Locate the cell with the specified text and output its [X, Y] center coordinate. 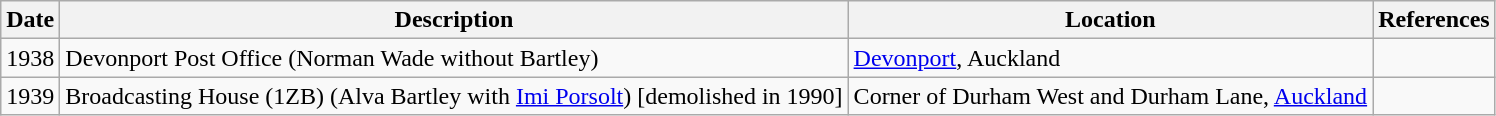
1939 [30, 96]
Date [30, 20]
Location [1110, 20]
Broadcasting House (1ZB) (Alva Bartley with Imi Porsolt) [demolished in 1990] [454, 96]
Description [454, 20]
Devonport, Auckland [1110, 58]
References [1434, 20]
1938 [30, 58]
Devonport Post Office (Norman Wade without Bartley) [454, 58]
Corner of Durham West and Durham Lane, Auckland [1110, 96]
